Locate the cell with the specified text and output its (X, Y) center coordinate. 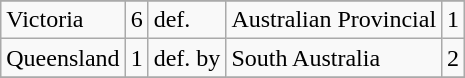
Queensland (63, 58)
Victoria (63, 20)
2 (454, 58)
Australian Provincial (334, 20)
6 (136, 20)
South Australia (334, 58)
def. by (187, 58)
def. (187, 20)
